Return the [X, Y] coordinate for the center point of the cell that contains the specified text.  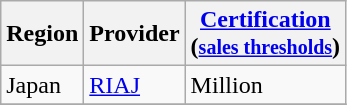
Japan [42, 85]
RIAJ [134, 85]
Region [42, 34]
Certification(sales thresholds) [266, 34]
Million [266, 85]
Provider [134, 34]
